Detect which cell encompasses the target text, then output its (x, y) center coordinate. 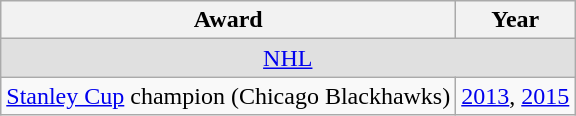
NHL (288, 58)
2013, 2015 (516, 96)
Award (228, 20)
Year (516, 20)
Stanley Cup champion (Chicago Blackhawks) (228, 96)
